Output the [X, Y] coordinate of the center of the cell containing the given text.  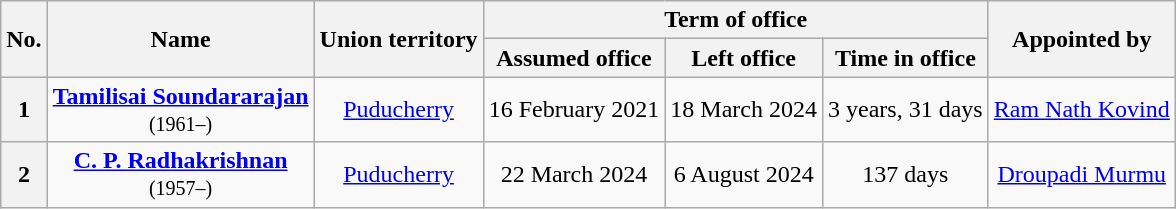
Ram Nath Kovind [1082, 110]
Name [180, 39]
18 March 2024 [744, 110]
C. P. Radhakrishnan(1957–) [180, 174]
22 March 2024 [574, 174]
16 February 2021 [574, 110]
Droupadi Murmu [1082, 174]
Term of office [736, 20]
Time in office [906, 58]
6 August 2024 [744, 174]
Left office [744, 58]
1 [24, 110]
Assumed office [574, 58]
137 days [906, 174]
2 [24, 174]
Union territory [398, 39]
Tamilisai Soundararajan(1961–) [180, 110]
Appointed by [1082, 39]
No. [24, 39]
3 years, 31 days [906, 110]
